Scan for the cell matching the given text and deliver its [x, y] coordinate at center. 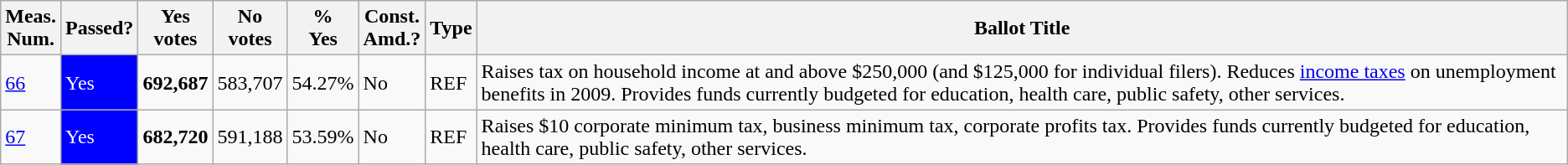
66 [31, 82]
67 [31, 137]
Passed? [99, 28]
Const.Amd.? [392, 28]
Type [451, 28]
Yesvotes [176, 28]
692,687 [176, 82]
591,188 [250, 137]
Meas.Num. [31, 28]
Novotes [250, 28]
Ballot Title [1022, 28]
%Yes [323, 28]
583,707 [250, 82]
53.59% [323, 137]
682,720 [176, 137]
54.27% [323, 82]
